Extract the (x, y) coordinate from the center of the cell holding the provided text.  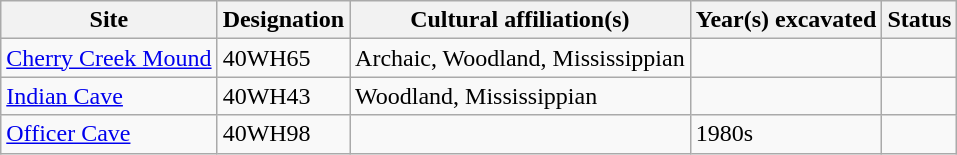
Archaic, Woodland, Mississippian (520, 58)
Cherry Creek Mound (109, 58)
Indian Cave (109, 96)
40WH43 (283, 96)
Woodland, Mississippian (520, 96)
Status (920, 20)
Cultural affiliation(s) (520, 20)
Designation (283, 20)
40WH65 (283, 58)
40WH98 (283, 134)
Year(s) excavated (786, 20)
Officer Cave (109, 134)
1980s (786, 134)
Site (109, 20)
